Capture the cell that displays the provided text and extract its [X, Y] central coordinate. 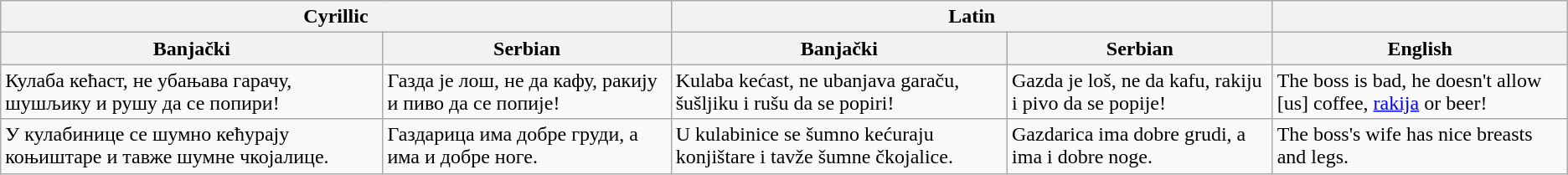
The boss's wife has nice breasts and legs. [1420, 146]
Gazdarica ima dobre grudi, a ima i dobre noge. [1141, 146]
Latin [972, 17]
Cyrillic [336, 17]
Газда је лош, не да кафу, ракију и пиво да се попије! [527, 92]
Кулаба кећаст, не убањава гарачу, шушљику и рушу да се попири! [192, 92]
У кулабинице се шумно кећурају коњиштаре и тавже шумне чкојалице. [192, 146]
English [1420, 49]
Kulaba kećast, ne ubanjava garaču, šušljiku i rušu da se popiri! [839, 92]
Газдарица има добре груди, а има и добре ноге. [527, 146]
Gazda je loš, ne da kafu, rakiju i pivo da se popije! [1141, 92]
The boss is bad, he doesn't allow [us] coffee, rakija or beer! [1420, 92]
U kulabinice se šumno kećuraju konjištare i tavže šumne čkojalice. [839, 146]
